For the text-containing cell, return its midpoint in (x, y) coordinate format. 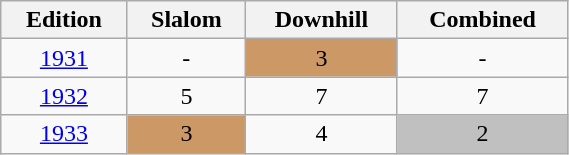
5 (186, 96)
2 (482, 134)
Combined (482, 20)
Slalom (186, 20)
1933 (64, 134)
4 (322, 134)
1931 (64, 58)
Edition (64, 20)
1932 (64, 96)
Downhill (322, 20)
